Return (x, y) of the center of cell containing provided text 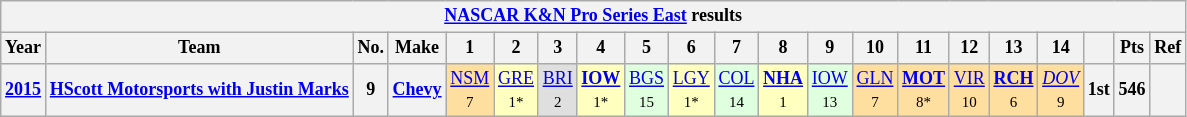
2015 (24, 90)
2 (516, 48)
546 (1132, 90)
MOT8* (924, 90)
DOV9 (1061, 90)
LGY1* (691, 90)
12 (969, 48)
RCH6 (1014, 90)
HScott Motorsports with Justin Marks (199, 90)
NHA1 (784, 90)
1st (1098, 90)
IOW13 (830, 90)
Make (417, 48)
Ref (1168, 48)
10 (875, 48)
Pts (1132, 48)
IOW1* (601, 90)
BRI2 (558, 90)
Year (24, 48)
5 (647, 48)
11 (924, 48)
1 (470, 48)
No. (370, 48)
14 (1061, 48)
3 (558, 48)
Chevy (417, 90)
8 (784, 48)
NASCAR K&N Pro Series East results (594, 16)
GLN7 (875, 90)
13 (1014, 48)
COL14 (736, 90)
VIR10 (969, 90)
7 (736, 48)
6 (691, 48)
NSM7 (470, 90)
GRE1* (516, 90)
BGS15 (647, 90)
Team (199, 48)
4 (601, 48)
